Return (X, Y) of the center of cell containing provided text 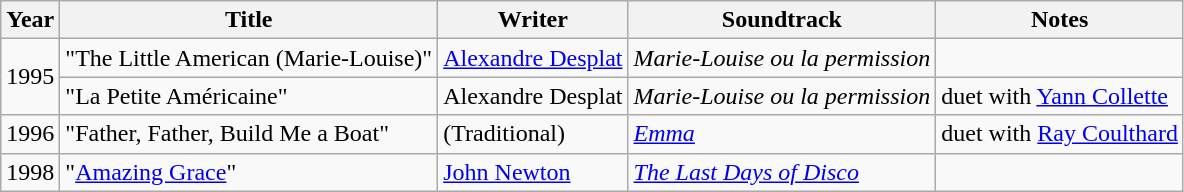
1998 (30, 172)
Soundtrack (782, 20)
Title (249, 20)
Notes (1060, 20)
"Father, Father, Build Me a Boat" (249, 134)
Writer (533, 20)
1996 (30, 134)
"Amazing Grace" (249, 172)
"The Little American (Marie-Louise)" (249, 58)
Emma (782, 134)
1995 (30, 77)
The Last Days of Disco (782, 172)
"La Petite Américaine" (249, 96)
duet with Yann Collette (1060, 96)
(Traditional) (533, 134)
duet with Ray Coulthard (1060, 134)
John Newton (533, 172)
Year (30, 20)
